Identify which cell holds the provided text, then report its (x, y) central coordinate. 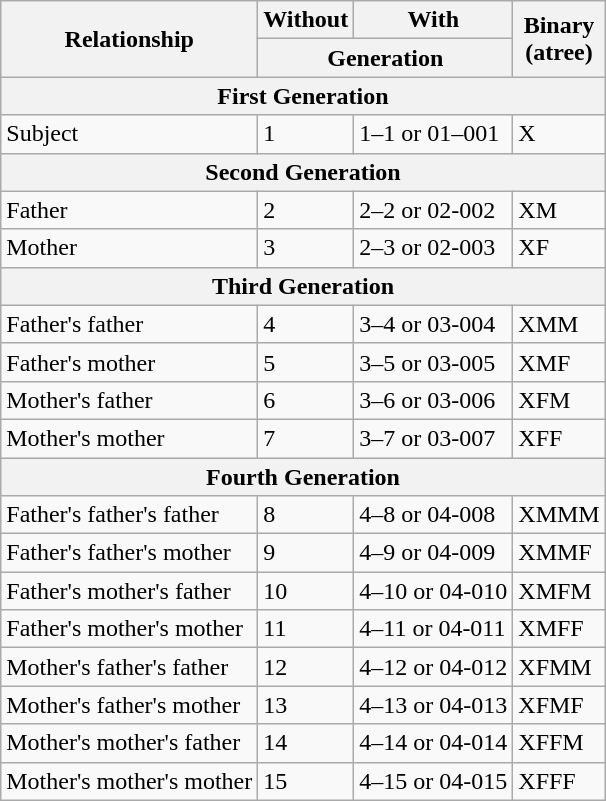
2–3 or 02-003 (434, 248)
Binary(atree) (559, 39)
2 (306, 210)
4–10 or 04-010 (434, 591)
10 (306, 591)
3–6 or 03-006 (434, 400)
XMMF (559, 553)
XMFF (559, 629)
Mother (130, 248)
Third Generation (303, 286)
First Generation (303, 96)
Mother's mother (130, 438)
4 (306, 324)
XFM (559, 400)
8 (306, 515)
3–5 or 03-005 (434, 362)
XMFM (559, 591)
XM (559, 210)
Mother's mother's father (130, 743)
4–11 or 04-011 (434, 629)
XMM (559, 324)
XFF (559, 438)
6 (306, 400)
Generation (386, 58)
X (559, 134)
Father's father's mother (130, 553)
9 (306, 553)
5 (306, 362)
XFFF (559, 781)
3–4 or 03-004 (434, 324)
XF (559, 248)
With (434, 20)
Subject (130, 134)
4–8 or 04-008 (434, 515)
XMMM (559, 515)
1–1 or 01–001 (434, 134)
Father's father's father (130, 515)
XMF (559, 362)
13 (306, 705)
Father's mother's father (130, 591)
Mother's father's father (130, 667)
4–12 or 04-012 (434, 667)
Fourth Generation (303, 477)
Father (130, 210)
7 (306, 438)
Mother's mother's mother (130, 781)
XFMF (559, 705)
1 (306, 134)
14 (306, 743)
Relationship (130, 39)
Second Generation (303, 172)
Father's mother's mother (130, 629)
12 (306, 667)
2–2 or 02-002 (434, 210)
3–7 or 03-007 (434, 438)
4–9 or 04-009 (434, 553)
Mother's father's mother (130, 705)
4–15 or 04-015 (434, 781)
Mother's father (130, 400)
4–14 or 04-014 (434, 743)
3 (306, 248)
XFFM (559, 743)
Father's mother (130, 362)
4–13 or 04-013 (434, 705)
XFMM (559, 667)
Father's father (130, 324)
Without (306, 20)
15 (306, 781)
11 (306, 629)
